For the text-containing cell, return its midpoint in [x, y] coordinate format. 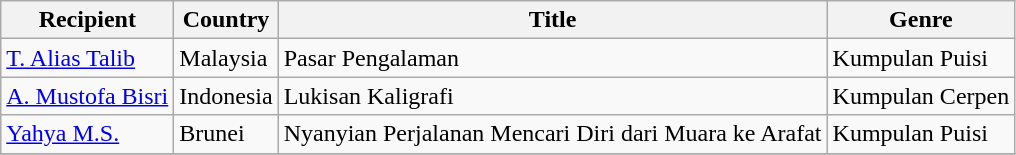
T. Alias Talib [88, 58]
Brunei [226, 134]
Title [552, 20]
Kumpulan Cerpen [921, 96]
A. Mustofa Bisri [88, 96]
Recipient [88, 20]
Genre [921, 20]
Yahya M.S. [88, 134]
Country [226, 20]
Malaysia [226, 58]
Nyanyian Perjalanan Mencari Diri dari Muara ke Arafat [552, 134]
Pasar Pengalaman [552, 58]
Lukisan Kaligrafi [552, 96]
Indonesia [226, 96]
